Search for the cell housing the specified text and yield its (X, Y) center coordinate. 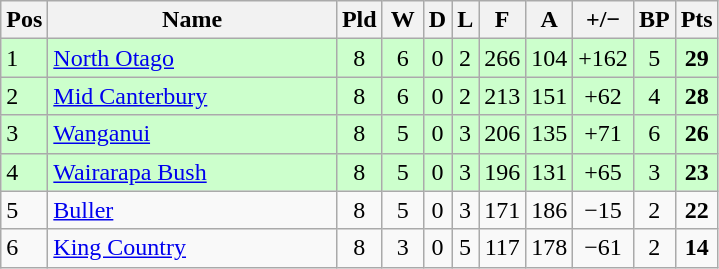
117 (502, 248)
171 (502, 210)
−15 (604, 210)
151 (550, 96)
+/− (604, 20)
135 (550, 134)
22 (696, 210)
+62 (604, 96)
131 (550, 172)
Name (192, 20)
Pld (359, 20)
Wanganui (192, 134)
186 (550, 210)
29 (696, 58)
Pos (24, 20)
196 (502, 172)
266 (502, 58)
206 (502, 134)
23 (696, 172)
Buller (192, 210)
26 (696, 134)
178 (550, 248)
W (402, 20)
28 (696, 96)
Wairarapa Bush (192, 172)
King Country (192, 248)
BP (654, 20)
D (437, 20)
+65 (604, 172)
Pts (696, 20)
1 (24, 58)
L (466, 20)
−61 (604, 248)
+71 (604, 134)
A (550, 20)
Mid Canterbury (192, 96)
213 (502, 96)
+162 (604, 58)
North Otago (192, 58)
F (502, 20)
14 (696, 248)
104 (550, 58)
